Detect which cell encompasses the target text, then output its (X, Y) center coordinate. 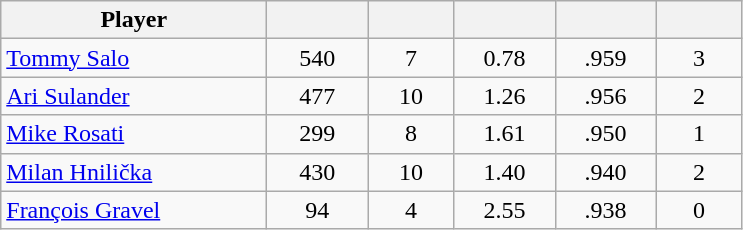
8 (411, 134)
Ari Sulander (134, 96)
.950 (606, 134)
477 (318, 96)
.956 (606, 96)
4 (411, 210)
0 (699, 210)
1.61 (504, 134)
299 (318, 134)
0.78 (504, 58)
.938 (606, 210)
François Gravel (134, 210)
1.40 (504, 172)
2.55 (504, 210)
Player (134, 20)
Mike Rosati (134, 134)
7 (411, 58)
540 (318, 58)
Milan Hnilička (134, 172)
Tommy Salo (134, 58)
.959 (606, 58)
1.26 (504, 96)
3 (699, 58)
430 (318, 172)
94 (318, 210)
1 (699, 134)
.940 (606, 172)
